Identify which cell holds the provided text, then report its (x, y) central coordinate. 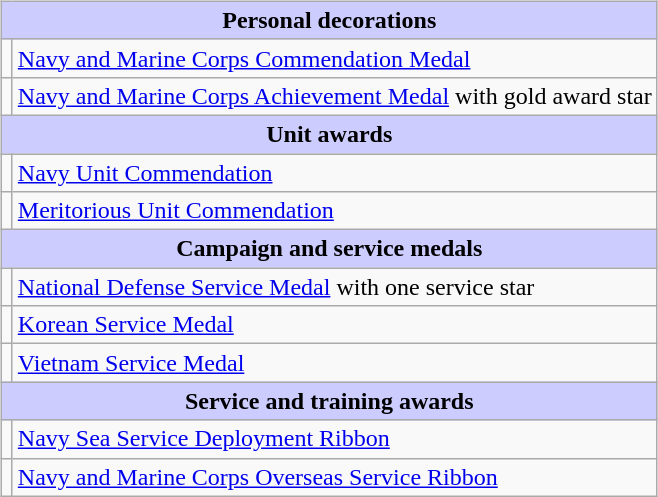
Navy and Marine Corps Overseas Service Ribbon (334, 477)
Korean Service Medal (334, 325)
Meritorious Unit Commendation (334, 211)
Unit awards (329, 134)
Navy and Marine Corps Commendation Medal (334, 58)
Personal decorations (329, 20)
Navy Sea Service Deployment Ribbon (334, 439)
Vietnam Service Medal (334, 363)
National Defense Service Medal with one service star (334, 287)
Campaign and service medals (329, 249)
Navy Unit Commendation (334, 173)
Navy and Marine Corps Achievement Medal with gold award star (334, 96)
Service and training awards (329, 401)
